Return the (x, y) coordinate for the center point of the cell that contains the specified text.  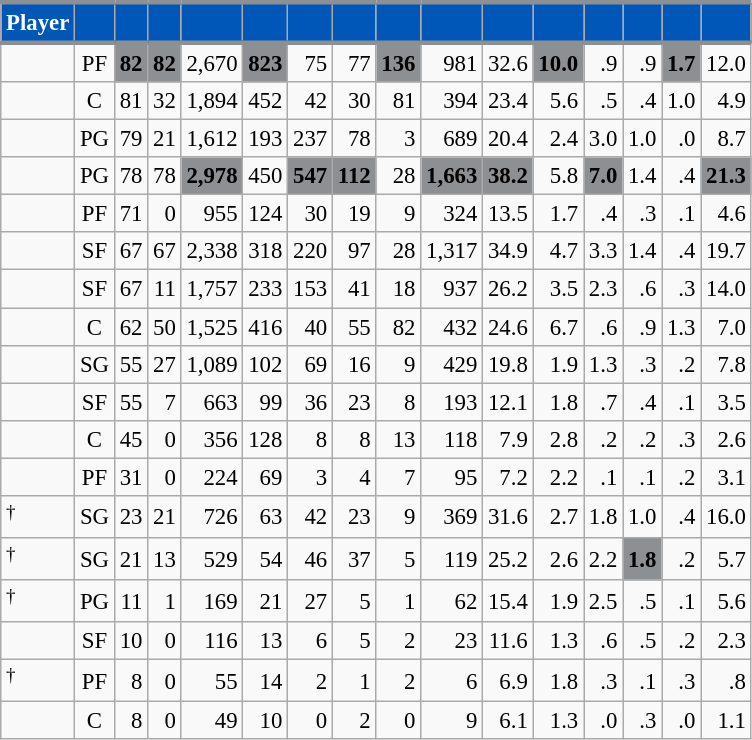
34.9 (508, 251)
2.8 (558, 439)
220 (310, 251)
119 (452, 559)
118 (452, 439)
5.7 (726, 559)
416 (266, 327)
4.6 (726, 214)
136 (398, 62)
429 (452, 364)
20.4 (508, 139)
18 (398, 289)
3.1 (726, 477)
4.9 (726, 101)
54 (266, 559)
16 (354, 364)
981 (452, 62)
8.7 (726, 139)
12.0 (726, 62)
6.1 (508, 721)
46 (310, 559)
1,663 (452, 176)
23.4 (508, 101)
1,894 (212, 101)
452 (266, 101)
97 (354, 251)
21.3 (726, 176)
2,670 (212, 62)
823 (266, 62)
38.2 (508, 176)
318 (266, 251)
79 (130, 139)
10.0 (558, 62)
955 (212, 214)
2.4 (558, 139)
237 (310, 139)
31 (130, 477)
16.0 (726, 517)
2.5 (604, 601)
116 (212, 641)
31.6 (508, 517)
6.9 (508, 681)
2,978 (212, 176)
12.1 (508, 402)
75 (310, 62)
1,525 (212, 327)
169 (212, 601)
49 (212, 721)
.7 (604, 402)
3.0 (604, 139)
356 (212, 439)
24.6 (508, 327)
726 (212, 517)
7.9 (508, 439)
153 (310, 289)
233 (266, 289)
19.7 (726, 251)
689 (452, 139)
11.6 (508, 641)
41 (354, 289)
1.1 (726, 721)
394 (452, 101)
13.5 (508, 214)
32.6 (508, 62)
4.7 (558, 251)
112 (354, 176)
99 (266, 402)
529 (212, 559)
663 (212, 402)
432 (452, 327)
50 (164, 327)
1,757 (212, 289)
14.0 (726, 289)
40 (310, 327)
2.7 (558, 517)
102 (266, 364)
32 (164, 101)
14 (266, 681)
71 (130, 214)
95 (452, 477)
7.2 (508, 477)
450 (266, 176)
324 (452, 214)
77 (354, 62)
937 (452, 289)
63 (266, 517)
36 (310, 402)
3.3 (604, 251)
369 (452, 517)
6.7 (558, 327)
124 (266, 214)
128 (266, 439)
15.4 (508, 601)
26.2 (508, 289)
1,089 (212, 364)
.8 (726, 681)
547 (310, 176)
1,317 (452, 251)
19.8 (508, 364)
7.8 (726, 364)
2,338 (212, 251)
45 (130, 439)
Player (38, 22)
19 (354, 214)
224 (212, 477)
1,612 (212, 139)
25.2 (508, 559)
37 (354, 559)
4 (354, 477)
5.8 (558, 176)
